Determine the [x, y] coordinate at the center of the cell enclosing the given text.  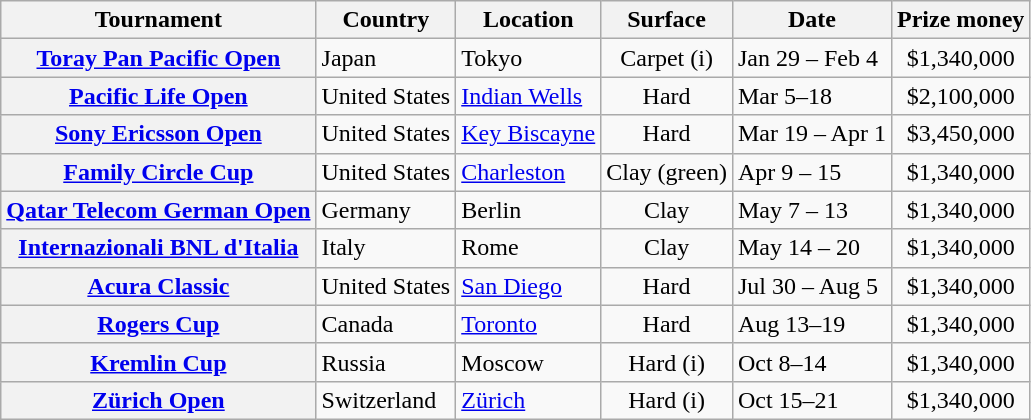
Zürich [528, 400]
Key Biscayne [528, 134]
Japan [386, 58]
Mar 19 – Apr 1 [812, 134]
Qatar Telecom German Open [158, 210]
Rome [528, 248]
Country [386, 20]
Oct 15–21 [812, 400]
Toronto [528, 324]
Date [812, 20]
Tournament [158, 20]
Clay (green) [667, 172]
Jan 29 – Feb 4 [812, 58]
Acura Classic [158, 286]
Aug 13–19 [812, 324]
Carpet (i) [667, 58]
Charleston [528, 172]
Toray Pan Pacific Open [158, 58]
Berlin [528, 210]
Prize money [960, 20]
Family Circle Cup [158, 172]
Russia [386, 362]
Canada [386, 324]
Mar 5–18 [812, 96]
Tokyo [528, 58]
Germany [386, 210]
Surface [667, 20]
Indian Wells [528, 96]
San Diego [528, 286]
$2,100,000 [960, 96]
Jul 30 – Aug 5 [812, 286]
Kremlin Cup [158, 362]
Oct 8–14 [812, 362]
Moscow [528, 362]
$3,450,000 [960, 134]
Pacific Life Open [158, 96]
Location [528, 20]
Internazionali BNL d'Italia [158, 248]
May 7 – 13 [812, 210]
Apr 9 – 15 [812, 172]
Switzerland [386, 400]
Sony Ericsson Open [158, 134]
May 14 – 20 [812, 248]
Rogers Cup [158, 324]
Italy [386, 248]
Zürich Open [158, 400]
